Determine the (x, y) coordinate at the center of the cell enclosing the given text.  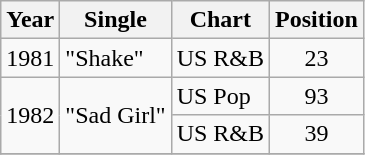
39 (317, 134)
"Sad Girl" (116, 115)
US Pop (220, 96)
"Shake" (116, 58)
23 (317, 58)
Chart (220, 20)
93 (317, 96)
Year (30, 20)
1982 (30, 115)
Position (317, 20)
Single (116, 20)
1981 (30, 58)
